Pinpoint the cell where the given text exists, returning its (x, y) midpoint coordinate. 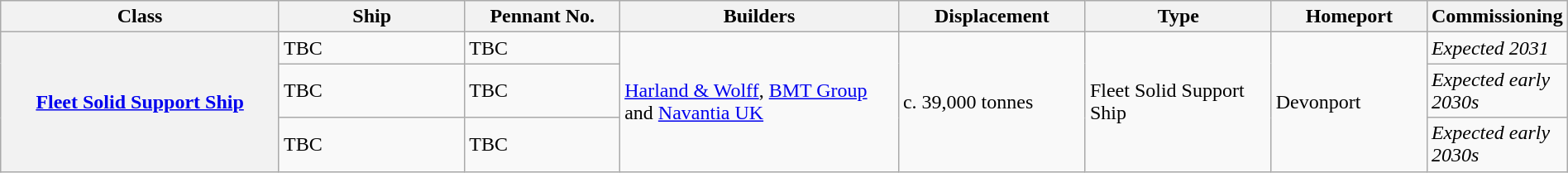
Displacement (992, 17)
c. 39,000 tonnes (992, 102)
Ship (371, 17)
Expected 2031 (1497, 48)
Class (141, 17)
Pennant No. (543, 17)
Harland & Wolff, BMT Group and Navantia UK (759, 102)
Commissioning (1497, 17)
Type (1178, 17)
Devonport (1349, 102)
Builders (759, 17)
Homeport (1349, 17)
